Return (x, y) of the center of cell containing provided text 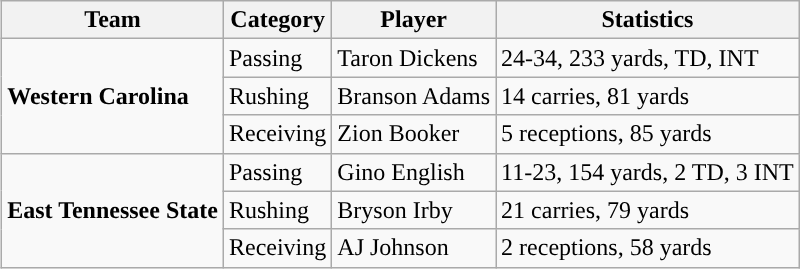
AJ Johnson (414, 248)
Gino English (414, 172)
5 receptions, 85 yards (648, 134)
24-34, 233 yards, TD, INT (648, 58)
Bryson Irby (414, 210)
Category (277, 20)
2 receptions, 58 yards (648, 248)
21 carries, 79 yards (648, 210)
Western Carolina (113, 96)
Taron Dickens (414, 58)
Player (414, 20)
Branson Adams (414, 96)
East Tennessee State (113, 210)
14 carries, 81 yards (648, 96)
Zion Booker (414, 134)
11-23, 154 yards, 2 TD, 3 INT (648, 172)
Team (113, 20)
Statistics (648, 20)
